For the text-containing cell, return its midpoint in (X, Y) coordinate format. 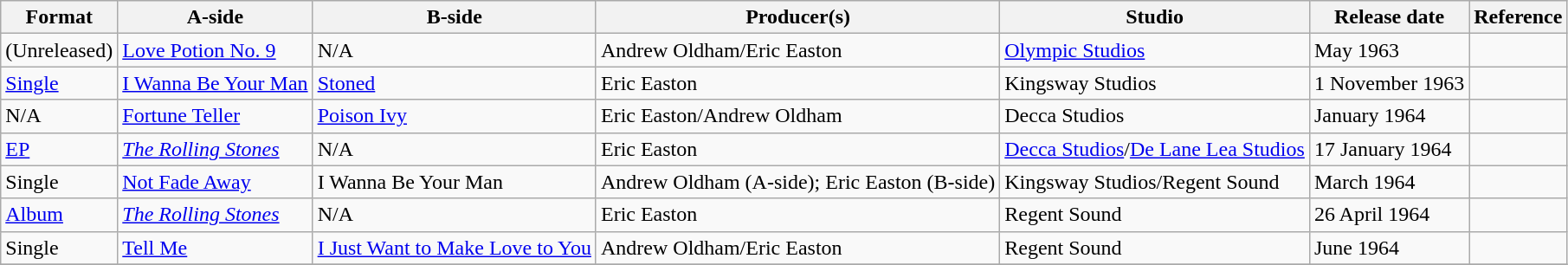
1 November 1963 (1389, 83)
Eric Easton/Andrew Oldham (797, 116)
Studio (1155, 17)
Release date (1389, 17)
Tell Me (215, 248)
Producer(s) (797, 17)
Album (59, 215)
Decca Studios/De Lane Lea Studios (1155, 149)
June 1964 (1389, 248)
Olympic Studios (1155, 50)
(Unreleased) (59, 50)
May 1963 (1389, 50)
Fortune Teller (215, 116)
Reference (1519, 17)
17 January 1964 (1389, 149)
Decca Studios (1155, 116)
Stoned (454, 83)
B-side (454, 17)
Andrew Oldham (A-side); Eric Easton (B-side) (797, 182)
EP (59, 149)
March 1964 (1389, 182)
Love Potion No. 9 (215, 50)
Not Fade Away (215, 182)
Format (59, 17)
I Just Want to Make Love to You (454, 248)
Poison Ivy (454, 116)
26 April 1964 (1389, 215)
Kingsway Studios/Regent Sound (1155, 182)
A-side (215, 17)
Kingsway Studios (1155, 83)
January 1964 (1389, 116)
